Capture the cell that displays the provided text and extract its [X, Y] central coordinate. 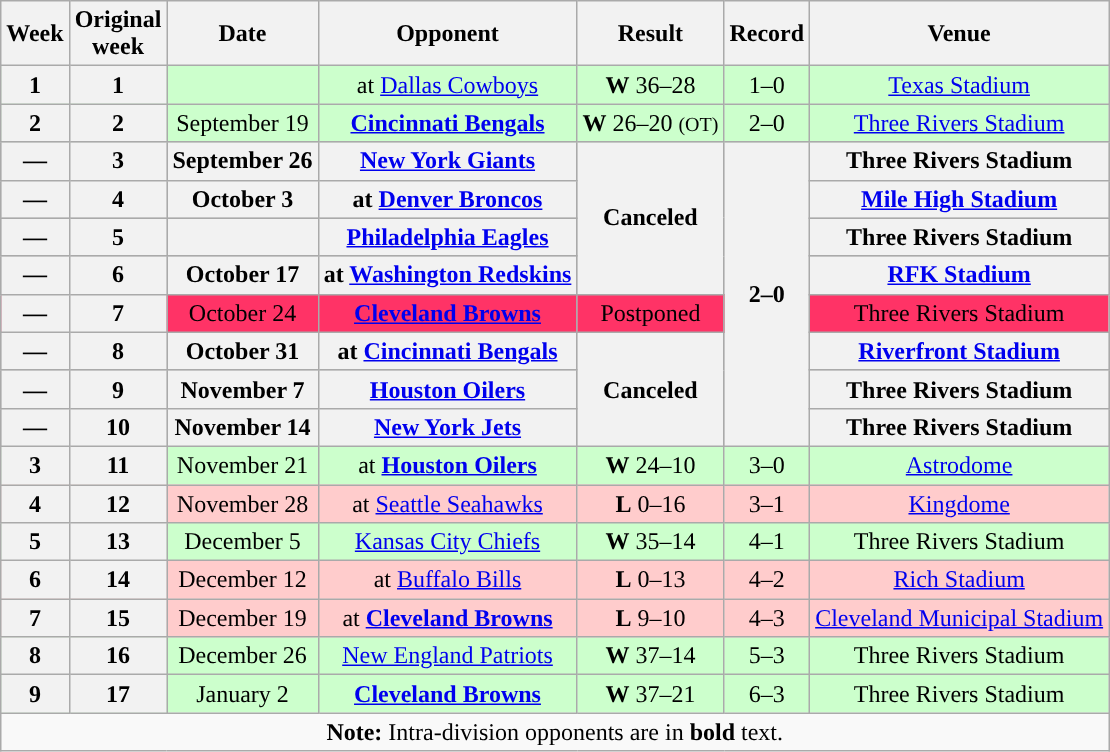
Astrodome [960, 465]
Opponent [448, 34]
13 [118, 542]
W 37–21 [650, 694]
September 26 [242, 161]
RFK Stadium [960, 275]
Note: Intra-division opponents are in bold text. [555, 732]
Kansas City Chiefs [448, 542]
Originalweek [118, 34]
W 26–20 (OT) [650, 123]
3–1 [767, 503]
5–3 [767, 656]
16 [118, 656]
November 7 [242, 389]
at Washington Redskins [448, 275]
Record [767, 34]
December 19 [242, 618]
at Cleveland Browns [448, 618]
L 0–16 [650, 503]
Texas Stadium [960, 85]
at Houston Oilers [448, 465]
Postponed [650, 313]
January 2 [242, 694]
November 28 [242, 503]
Cleveland Municipal Stadium [960, 618]
12 [118, 503]
New York Jets [448, 427]
4–3 [767, 618]
15 [118, 618]
1–0 [767, 85]
October 3 [242, 199]
L 9–10 [650, 618]
14 [118, 580]
L 0–13 [650, 580]
11 [118, 465]
W 24–10 [650, 465]
W 37–14 [650, 656]
17 [118, 694]
Mile High Stadium [960, 199]
November 21 [242, 465]
Rich Stadium [960, 580]
October 24 [242, 313]
November 14 [242, 427]
September 19 [242, 123]
Cincinnati Bengals [448, 123]
Philadelphia Eagles [448, 237]
W 35–14 [650, 542]
Date [242, 34]
W 36–28 [650, 85]
4–1 [767, 542]
December 12 [242, 580]
Venue [960, 34]
at Cincinnati Bengals [448, 351]
at Denver Broncos [448, 199]
October 31 [242, 351]
New York Giants [448, 161]
Houston Oilers [448, 389]
New England Patriots [448, 656]
Riverfront Stadium [960, 351]
6–3 [767, 694]
4–2 [767, 580]
10 [118, 427]
Result [650, 34]
Week [35, 34]
at Dallas Cowboys [448, 85]
December 5 [242, 542]
at Buffalo Bills [448, 580]
October 17 [242, 275]
at Seattle Seahawks [448, 503]
December 26 [242, 656]
Kingdome [960, 503]
3–0 [767, 465]
